Detect which cell encompasses the target text, then output its (x, y) center coordinate. 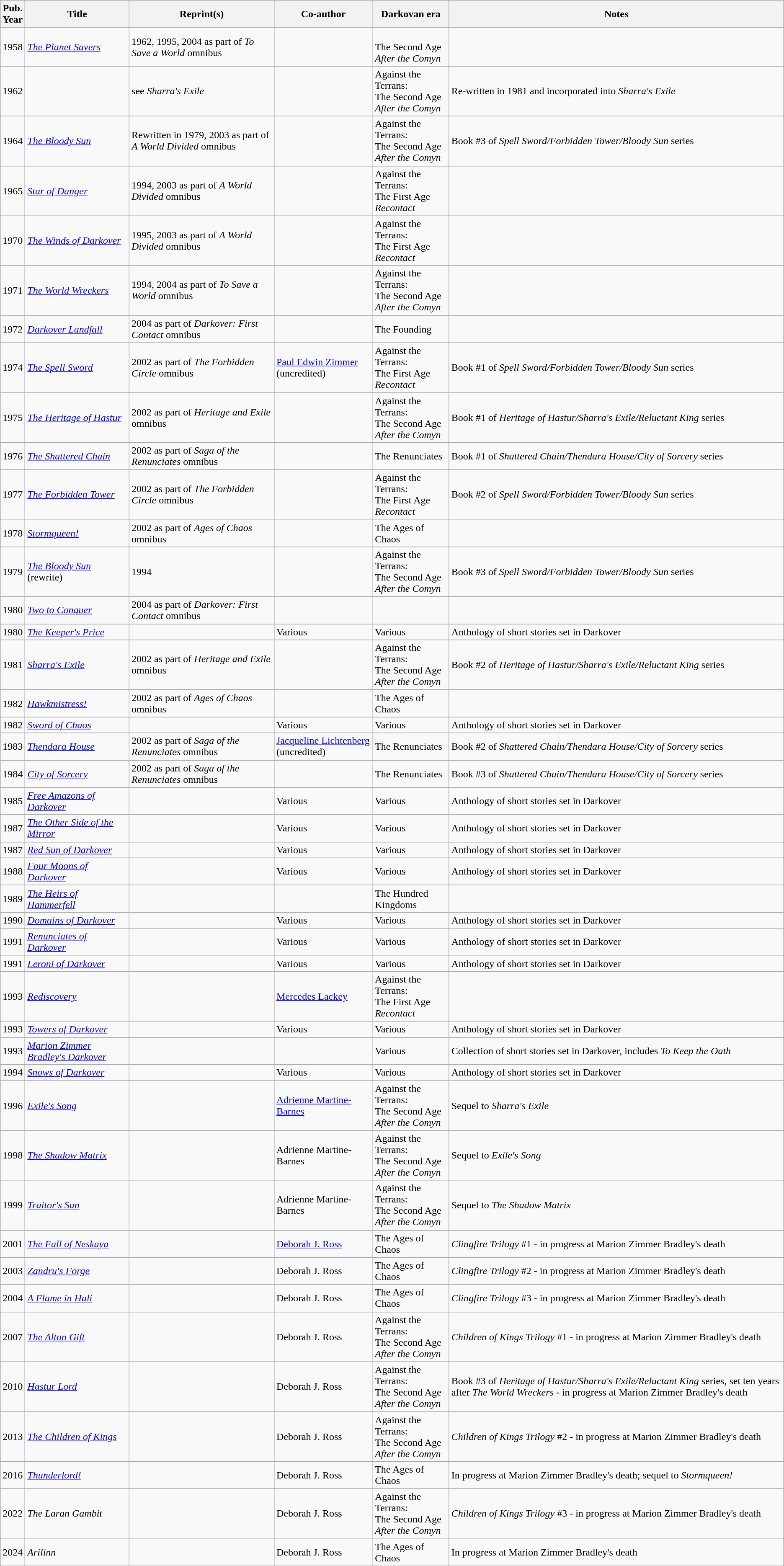
Free Amazons of Darkover (77, 801)
Hastur Lord (77, 1386)
The Hundred Kingdoms (411, 899)
1964 (13, 141)
Sequel to Sharra's Exile (616, 1106)
Star of Danger (77, 191)
2022 (13, 1514)
The Winds of Darkover (77, 240)
Stormqueen! (77, 533)
Sequel to The Shadow Matrix (616, 1205)
In progress at Marion Zimmer Bradley's death (616, 1552)
2013 (13, 1437)
1965 (13, 191)
Towers of Darkover (77, 1029)
In progress at Marion Zimmer Bradley's death; sequel to Stormqueen! (616, 1475)
City of Sorcery (77, 774)
1994, 2004 as part of To Save a World omnibus (202, 291)
2024 (13, 1552)
The World Wreckers (77, 291)
1974 (13, 368)
Exile's Song (77, 1106)
Children of Kings Trilogy #2 - in progress at Marion Zimmer Bradley's death (616, 1437)
Title (77, 14)
Two to Conquer (77, 611)
Rediscovery (77, 997)
Sequel to Exile's Song (616, 1155)
1978 (13, 533)
Thunderlord! (77, 1475)
The Fall of Neskaya (77, 1244)
The Alton Gift (77, 1337)
Hawkmistress! (77, 704)
Four Moons of Darkover (77, 871)
Darkover Landfall (77, 329)
Collection of short stories set in Darkover, includes To Keep the Oath (616, 1051)
1979 (13, 572)
The Heirs of Hammerfell (77, 899)
1995, 2003 as part of A World Divided omnibus (202, 240)
Re-written in 1981 and incorporated into Sharra's Exile (616, 91)
Book #3 of Shattered Chain/Thendara House/City of Sorcery series (616, 774)
1971 (13, 291)
Co-author (323, 14)
1999 (13, 1205)
Sword of Chaos (77, 725)
Clingfire Trilogy #2 - in progress at Marion Zimmer Bradley's death (616, 1271)
The Shadow Matrix (77, 1155)
The Bloody Sun (77, 141)
1984 (13, 774)
Reprint(s) (202, 14)
Arilinn (77, 1552)
Renunciates of Darkover (77, 942)
Notes (616, 14)
1990 (13, 920)
2007 (13, 1337)
Book #2 of Shattered Chain/Thendara House/City of Sorcery series (616, 746)
Clingfire Trilogy #3 - in progress at Marion Zimmer Bradley's death (616, 1298)
2004 (13, 1298)
see Sharra's Exile (202, 91)
1983 (13, 746)
Sharra's Exile (77, 665)
Mercedes Lackey (323, 997)
1970 (13, 240)
1996 (13, 1106)
The Planet Savers (77, 47)
1976 (13, 456)
Book #1 of Shattered Chain/Thendara House/City of Sorcery series (616, 456)
1972 (13, 329)
The Other Side of the Mirror (77, 828)
Book #2 of Spell Sword/Forbidden Tower/Bloody Sun series (616, 494)
The Bloody Sun (rewrite) (77, 572)
Book #1 of Spell Sword/Forbidden Tower/Bloody Sun series (616, 368)
The Laran Gambit (77, 1514)
The Spell Sword (77, 368)
The Heritage of Hastur (77, 417)
2001 (13, 1244)
1981 (13, 665)
The Second Age After the Comyn (411, 47)
Marion Zimmer Bradley's Darkover (77, 1051)
Pub.Year (13, 14)
The Shattered Chain (77, 456)
Jacqueline Lichtenberg (uncredited) (323, 746)
Clingfire Trilogy #1 - in progress at Marion Zimmer Bradley's death (616, 1244)
Paul Edwin Zimmer (uncredited) (323, 368)
Thendara House (77, 746)
Darkovan era (411, 14)
Book #1 of Heritage of Hastur/Sharra's Exile/Reluctant King series (616, 417)
Children of Kings Trilogy #1 - in progress at Marion Zimmer Bradley's death (616, 1337)
Snows of Darkover (77, 1073)
2010 (13, 1386)
Traitor's Sun (77, 1205)
1985 (13, 801)
1994, 2003 as part of A World Divided omnibus (202, 191)
1977 (13, 494)
Rewritten in 1979, 2003 as part of A World Divided omnibus (202, 141)
1958 (13, 47)
1998 (13, 1155)
1988 (13, 871)
Domains of Darkover (77, 920)
1975 (13, 417)
1962, 1995, 2004 as part of To Save a World omnibus (202, 47)
Children of Kings Trilogy #3 - in progress at Marion Zimmer Bradley's death (616, 1514)
1962 (13, 91)
Red Sun of Darkover (77, 850)
The Children of Kings (77, 1437)
Zandru's Forge (77, 1271)
Book #2 of Heritage of Hastur/Sharra's Exile/Reluctant King series (616, 665)
The Founding (411, 329)
The Forbidden Tower (77, 494)
1989 (13, 899)
The Keeper's Price (77, 632)
2016 (13, 1475)
Leroni of Darkover (77, 964)
A Flame in Hali (77, 1298)
2003 (13, 1271)
